Return (x, y) of the center of cell containing provided text 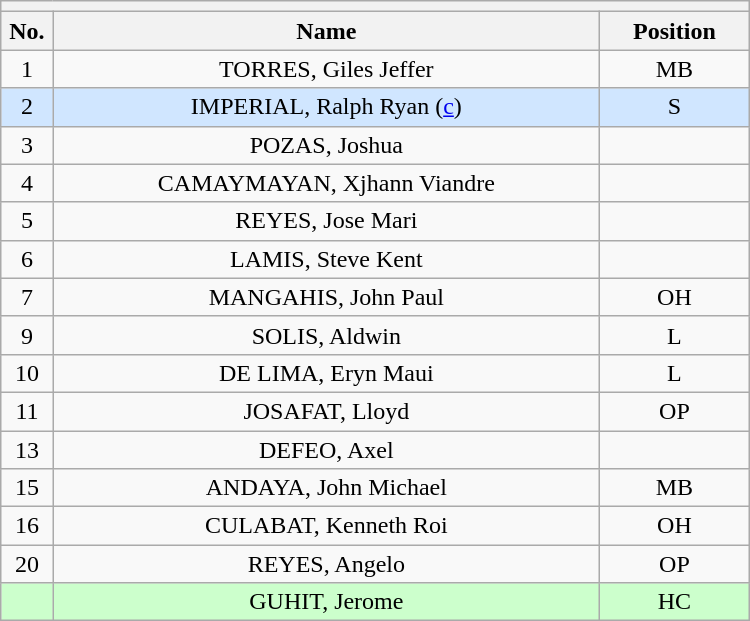
JOSAFAT, Lloyd (326, 411)
9 (27, 335)
3 (27, 145)
11 (27, 411)
DE LIMA, Eryn Maui (326, 373)
POZAS, Joshua (326, 145)
DEFEO, Axel (326, 449)
IMPERIAL, Ralph Ryan (c) (326, 107)
TORRES, Giles Jeffer (326, 69)
HC (675, 602)
5 (27, 221)
CULABAT, Kenneth Roi (326, 526)
LAMIS, Steve Kent (326, 259)
REYES, Angelo (326, 564)
Position (675, 31)
MANGAHIS, John Paul (326, 297)
6 (27, 259)
CAMAYMAYAN, Xjhann Viandre (326, 183)
1 (27, 69)
10 (27, 373)
16 (27, 526)
GUHIT, Jerome (326, 602)
ANDAYA, John Michael (326, 488)
13 (27, 449)
SOLIS, Aldwin (326, 335)
20 (27, 564)
4 (27, 183)
No. (27, 31)
2 (27, 107)
15 (27, 488)
S (675, 107)
7 (27, 297)
REYES, Jose Mari (326, 221)
Name (326, 31)
